Scan for the cell matching the given text and deliver its (x, y) coordinate at center. 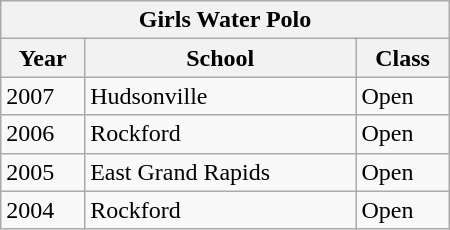
East Grand Rapids (220, 172)
Year (43, 58)
Girls Water Polo (225, 20)
Hudsonville (220, 96)
2007 (43, 96)
Class (402, 58)
2005 (43, 172)
2004 (43, 210)
School (220, 58)
2006 (43, 134)
